Determine the (X, Y) coordinate at the center of the cell enclosing the given text.  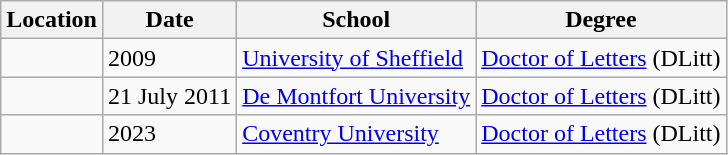
School (356, 20)
Date (169, 20)
2009 (169, 58)
Coventry University (356, 134)
De Montfort University (356, 96)
Degree (601, 20)
University of Sheffield (356, 58)
21 July 2011 (169, 96)
Location (52, 20)
2023 (169, 134)
